Detect which cell encompasses the target text, then output its (x, y) center coordinate. 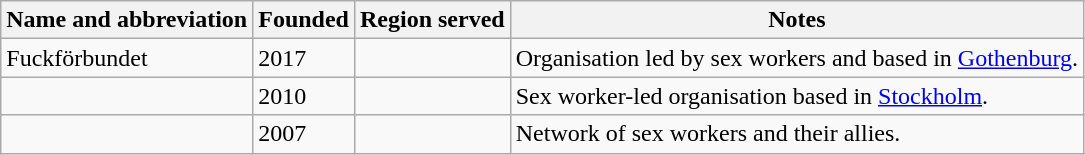
2010 (304, 96)
Network of sex workers and their allies. (796, 134)
Name and abbreviation (127, 20)
Sex worker-led organisation based in Stockholm. (796, 96)
Fuckförbundet (127, 58)
Notes (796, 20)
2017 (304, 58)
Founded (304, 20)
Region served (432, 20)
Organisation led by sex workers and based in Gothenburg. (796, 58)
2007 (304, 134)
